Locate the cell with the specified text and output its (X, Y) center coordinate. 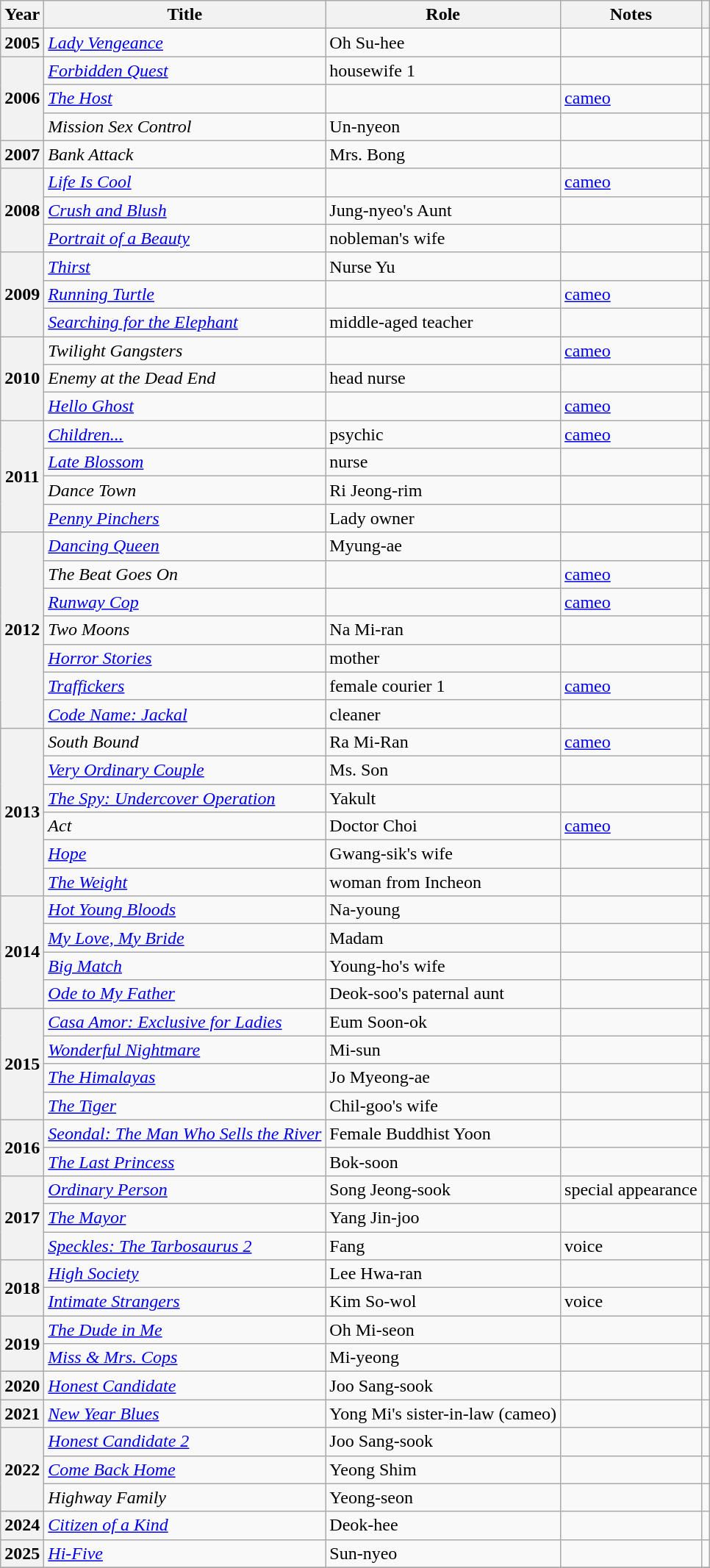
mother (443, 658)
2021 (22, 1414)
The Mayor (185, 1217)
Lady owner (443, 518)
2016 (22, 1148)
Na Mi-ran (443, 630)
Honest Candidate 2 (185, 1442)
2007 (22, 154)
Come Back Home (185, 1469)
High Society (185, 1274)
Act (185, 826)
Intimate Strangers (185, 1302)
Yeong-seon (443, 1497)
Ri Jeong-rim (443, 490)
The Last Princess (185, 1161)
Mi-yeong (443, 1358)
Speckles: The Tarbosaurus 2 (185, 1246)
Chil-goo's wife (443, 1106)
2017 (22, 1217)
Two Moons (185, 630)
Bok-soon (443, 1161)
The Tiger (185, 1106)
Casa Amor: Exclusive for Ladies (185, 1022)
Penny Pinchers (185, 518)
Deok-hee (443, 1525)
Jo Myeong-ae (443, 1078)
Sun-nyeo (443, 1553)
Mission Sex Control (185, 126)
2005 (22, 43)
Lee Hwa-ran (443, 1274)
Yong Mi's sister-in-law (cameo) (443, 1414)
Madam (443, 938)
2011 (22, 476)
head nurse (443, 379)
2014 (22, 952)
Ordinary Person (185, 1189)
My Love, My Bride (185, 938)
Ra Mi-Ran (443, 742)
South Bound (185, 742)
Traffickers (185, 686)
2010 (22, 379)
housewife 1 (443, 71)
Crush and Blush (185, 210)
Ode to My Father (185, 994)
Running Turtle (185, 294)
Female Buddhist Yoon (443, 1134)
2009 (22, 294)
Honest Candidate (185, 1386)
Eum Soon-ok (443, 1022)
middle-aged teacher (443, 322)
New Year Blues (185, 1414)
The Spy: Undercover Operation (185, 798)
Oh Su-hee (443, 43)
Yakult (443, 798)
Jung-nyeo's Aunt (443, 210)
Deok-soo's paternal aunt (443, 994)
Highway Family (185, 1497)
Oh Mi-seon (443, 1330)
2013 (22, 812)
2006 (22, 99)
Horror Stories (185, 658)
Twilight Gangsters (185, 351)
Wonderful Nightmare (185, 1050)
Late Blossom (185, 462)
Gwang-sik's wife (443, 854)
2024 (22, 1525)
female courier 1 (443, 686)
Un-nyeon (443, 126)
Forbidden Quest (185, 71)
Yeong Shim (443, 1469)
2015 (22, 1064)
nobleman's wife (443, 238)
Code Name: Jackal (185, 714)
Life Is Cool (185, 182)
Na-young (443, 910)
Big Match (185, 966)
2008 (22, 210)
Miss & Mrs. Cops (185, 1358)
2018 (22, 1288)
Mi-sun (443, 1050)
Young-ho's wife (443, 966)
nurse (443, 462)
Citizen of a Kind (185, 1525)
2022 (22, 1469)
Song Jeong-sook (443, 1189)
2020 (22, 1386)
Hi-Five (185, 1553)
Ms. Son (443, 770)
Kim So-wol (443, 1302)
Portrait of a Beauty (185, 238)
The Weight (185, 882)
The Himalayas (185, 1078)
Runway Cop (185, 602)
woman from Incheon (443, 882)
Enemy at the Dead End (185, 379)
2025 (22, 1553)
Children... (185, 434)
Fang (443, 1246)
special appearance (631, 1189)
Hot Young Bloods (185, 910)
2012 (22, 630)
Notes (631, 15)
The Dude in Me (185, 1330)
The Beat Goes On (185, 574)
2019 (22, 1344)
Mrs. Bong (443, 154)
Bank Attack (185, 154)
Dance Town (185, 490)
Nurse Yu (443, 266)
Myung-ae (443, 546)
Seondal: The Man Who Sells the River (185, 1134)
Thirst (185, 266)
Dancing Queen (185, 546)
Very Ordinary Couple (185, 770)
cleaner (443, 714)
Doctor Choi (443, 826)
Role (443, 15)
Yang Jin-joo (443, 1217)
Title (185, 15)
psychic (443, 434)
Hope (185, 854)
Year (22, 15)
Hello Ghost (185, 407)
Searching for the Elephant (185, 322)
Lady Vengeance (185, 43)
The Host (185, 99)
